Locate the cell with the specified text and output its (x, y) center coordinate. 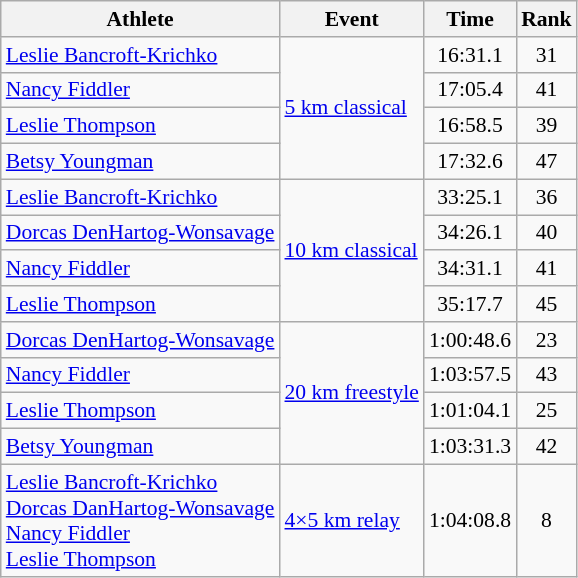
43 (546, 375)
36 (546, 197)
Event (351, 19)
34:26.1 (470, 233)
25 (546, 411)
16:31.1 (470, 55)
Time (470, 19)
Rank (546, 19)
39 (546, 126)
Leslie Bancroft-KrichkoDorcas DanHartog-WonsavageNancy FiddlerLeslie Thompson (140, 520)
4×5 km relay (351, 520)
17:05.4 (470, 90)
17:32.6 (470, 162)
45 (546, 304)
1:03:57.5 (470, 375)
42 (546, 447)
31 (546, 55)
10 km classical (351, 250)
40 (546, 233)
20 km freestyle (351, 393)
5 km classical (351, 108)
35:17.7 (470, 304)
1:03:31.3 (470, 447)
33:25.1 (470, 197)
1:04:08.8 (470, 520)
1:00:48.6 (470, 340)
8 (546, 520)
34:31.1 (470, 269)
1:01:04.1 (470, 411)
Athlete (140, 19)
23 (546, 340)
16:58.5 (470, 126)
47 (546, 162)
